Output the [x, y] coordinate of the center of the cell containing the given text.  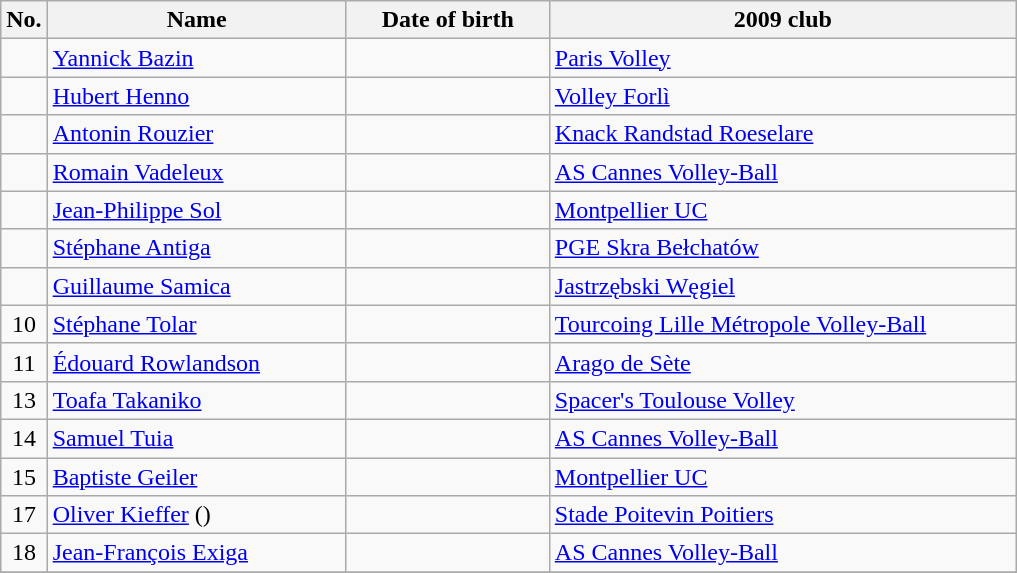
18 [24, 553]
Stade Poitevin Poitiers [782, 515]
Baptiste Geiler [196, 477]
Romain Vadeleux [196, 172]
Édouard Rowlandson [196, 362]
Name [196, 20]
Stéphane Antiga [196, 248]
Date of birth [448, 20]
PGE Skra Bełchatów [782, 248]
Jastrzębski Węgiel [782, 286]
Paris Volley [782, 58]
Guillaume Samica [196, 286]
Arago de Sète [782, 362]
No. [24, 20]
Yannick Bazin [196, 58]
Jean-Philippe Sol [196, 210]
Spacer's Toulouse Volley [782, 400]
10 [24, 324]
Hubert Henno [196, 96]
Volley Forlì [782, 96]
13 [24, 400]
Oliver Kieffer () [196, 515]
Tourcoing Lille Métropole Volley-Ball [782, 324]
14 [24, 438]
17 [24, 515]
2009 club [782, 20]
Samuel Tuia [196, 438]
Toafa Takaniko [196, 400]
Jean-François Exiga [196, 553]
Knack Randstad Roeselare [782, 134]
Stéphane Tolar [196, 324]
Antonin Rouzier [196, 134]
15 [24, 477]
11 [24, 362]
